Return (x, y) of the center of cell containing provided text 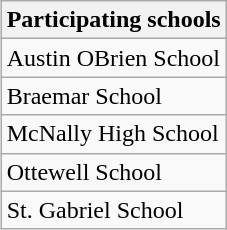
St. Gabriel School (114, 210)
Braemar School (114, 96)
Participating schools (114, 20)
Ottewell School (114, 172)
Austin OBrien School (114, 58)
McNally High School (114, 134)
